Locate the cell with the specified text and output its [x, y] center coordinate. 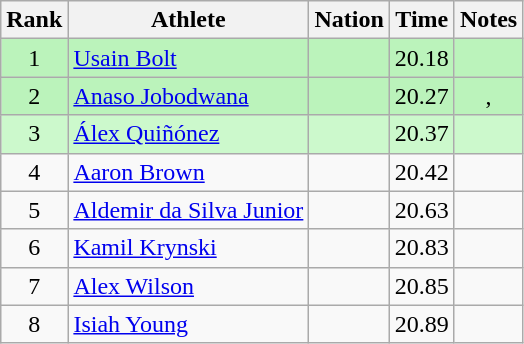
Nation [349, 20]
20.89 [422, 324]
20.85 [422, 286]
20.42 [422, 172]
Isiah Young [188, 324]
8 [34, 324]
5 [34, 210]
Álex Quiñónez [188, 134]
Usain Bolt [188, 58]
20.63 [422, 210]
20.37 [422, 134]
Athlete [188, 20]
20.83 [422, 248]
2 [34, 96]
6 [34, 248]
3 [34, 134]
Kamil Krynski [188, 248]
4 [34, 172]
7 [34, 286]
Rank [34, 20]
, [488, 96]
Time [422, 20]
20.18 [422, 58]
Alex Wilson [188, 286]
Anaso Jobodwana [188, 96]
1 [34, 58]
Aldemir da Silva Junior [188, 210]
Aaron Brown [188, 172]
20.27 [422, 96]
Notes [488, 20]
